Find where the given text appears and provide that cell's center as (X, Y) coordinate. 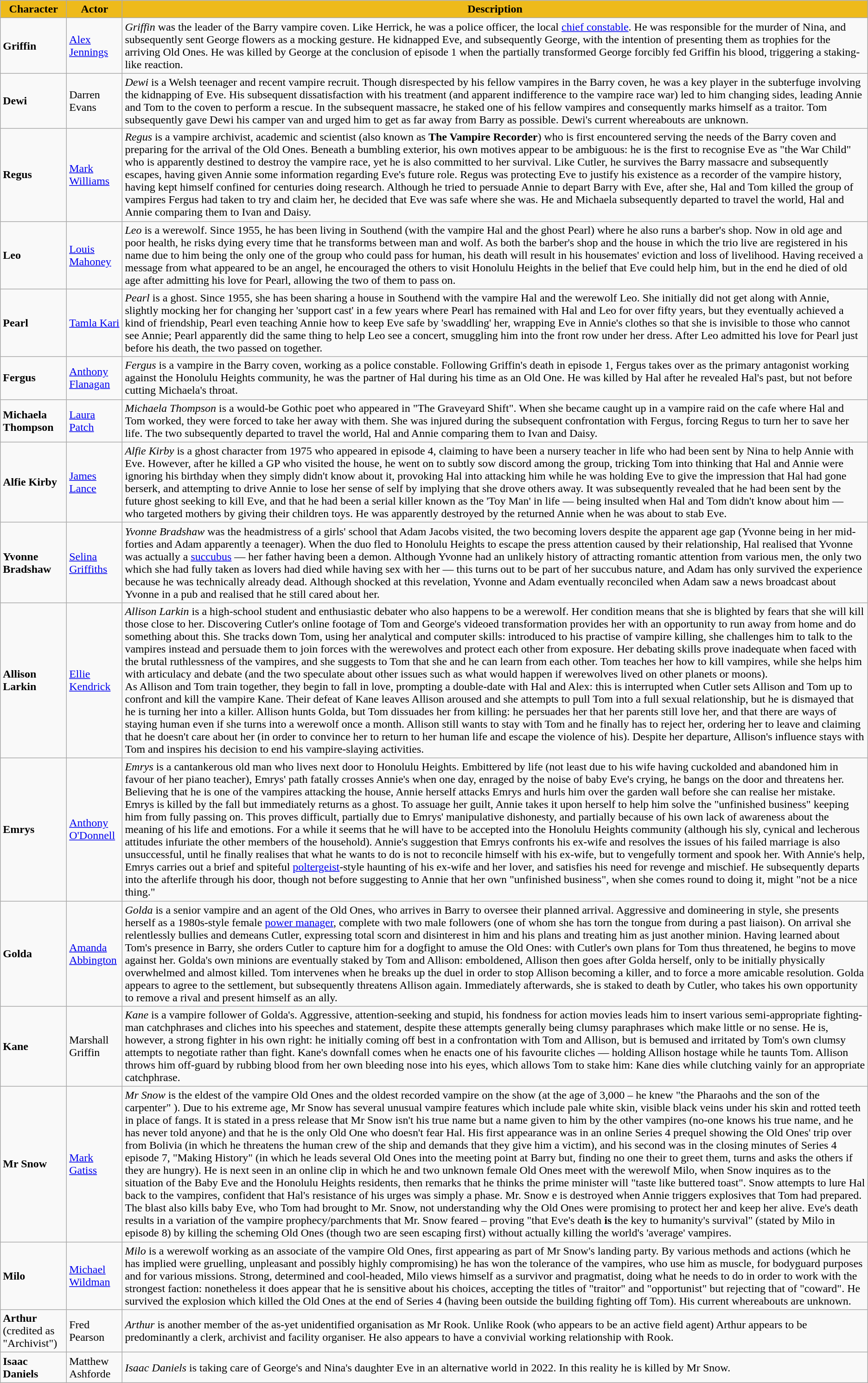
Yvonne Bradshaw (33, 562)
Anthony O'Donnell (95, 829)
Louis Mahoney (95, 255)
Ellie Kendrick (95, 680)
Regus (33, 175)
Fergus (33, 378)
Griffin (33, 45)
Allison Larkin (33, 680)
Isaac Daniels (33, 1367)
Emrys (33, 829)
Kane (33, 1046)
Selina Griffiths (95, 562)
Alfie Kirby (33, 482)
Laura Patch (95, 421)
Leo (33, 255)
Actor (95, 9)
Dewi (33, 101)
Michaela Thompson (33, 421)
Milo (33, 1276)
Amanda Abbington (95, 954)
Arthur (credited as "Archivist") (33, 1331)
Matthew Ashforde (95, 1367)
Mark Gatiss (95, 1164)
Description (495, 9)
Fred Pearson (95, 1331)
Mark Williams (95, 175)
Alex Jennings (95, 45)
Isaac Daniels is taking care of George's and Nina's daughter Eve in an alternative world in 2022. In this reality he is killed by Mr Snow. (495, 1367)
Darren Evans (95, 101)
Anthony Flanagan (95, 378)
Character (33, 9)
Michael Wildman (95, 1276)
Marshall Griffin (95, 1046)
Golda (33, 954)
Pearl (33, 323)
Mr Snow (33, 1164)
James Lance (95, 482)
Tamla Kari (95, 323)
